Determine the (X, Y) coordinate at the center of the cell enclosing the given text.  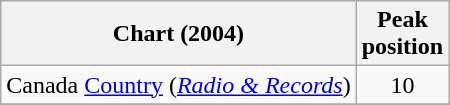
Chart (2004) (178, 34)
Peakposition (402, 34)
10 (402, 85)
Canada Country (Radio & Records) (178, 85)
